Output the (X, Y) coordinate of the center of the cell containing the given text.  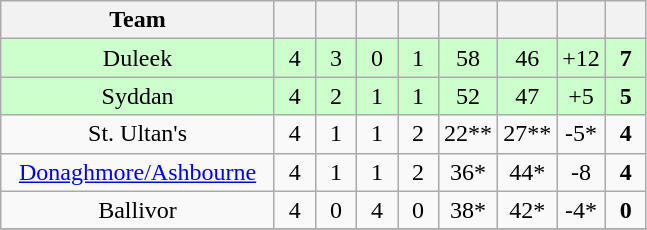
36* (468, 172)
47 (528, 96)
Team (138, 20)
58 (468, 58)
5 (626, 96)
-4* (582, 210)
22** (468, 134)
38* (468, 210)
3 (336, 58)
42* (528, 210)
Donaghmore/Ashbourne (138, 172)
Ballivor (138, 210)
52 (468, 96)
44* (528, 172)
27** (528, 134)
St. Ultan's (138, 134)
Duleek (138, 58)
46 (528, 58)
+5 (582, 96)
+12 (582, 58)
Syddan (138, 96)
-8 (582, 172)
-5* (582, 134)
7 (626, 58)
